Locate the cell with the specified text and output its (x, y) center coordinate. 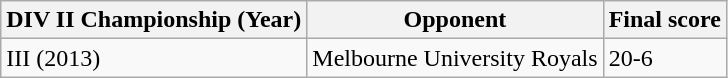
20-6 (664, 58)
III (2013) (154, 58)
Melbourne University Royals (455, 58)
Final score (664, 20)
DIV II Championship (Year) (154, 20)
Opponent (455, 20)
